For the text-containing cell, return its midpoint in [x, y] coordinate format. 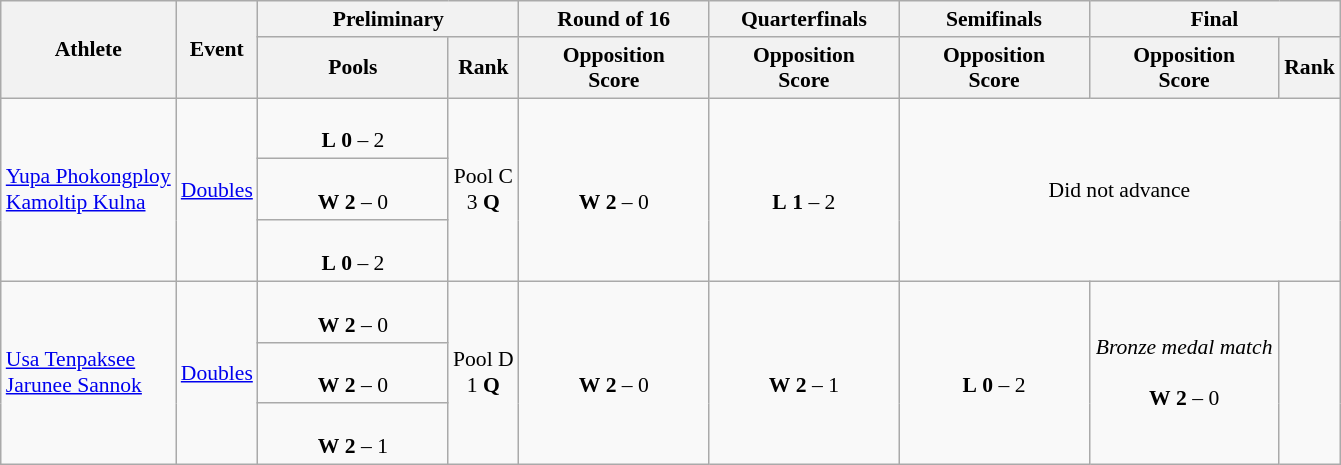
Pool C3 Q [484, 190]
Athlete [88, 50]
Final [1214, 19]
Event [217, 50]
Pools [353, 68]
Yupa PhokongployKamoltip Kulna [88, 190]
Preliminary [388, 19]
Quarterfinals [804, 19]
Usa TenpakseeJarunee Sannok [88, 372]
Did not advance [1120, 190]
Round of 16 [614, 19]
Pool D1 Q [484, 372]
Bronze medal matchW 2 – 0 [1184, 372]
L 1 – 2 [804, 190]
Semifinals [994, 19]
